Search for the cell housing the specified text and yield its (X, Y) center coordinate. 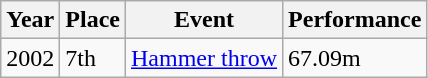
Performance (355, 20)
7th (93, 58)
2002 (30, 58)
Year (30, 20)
Event (204, 20)
67.09m (355, 58)
Place (93, 20)
Hammer throw (204, 58)
